Scan for the cell matching the given text and deliver its (x, y) coordinate at center. 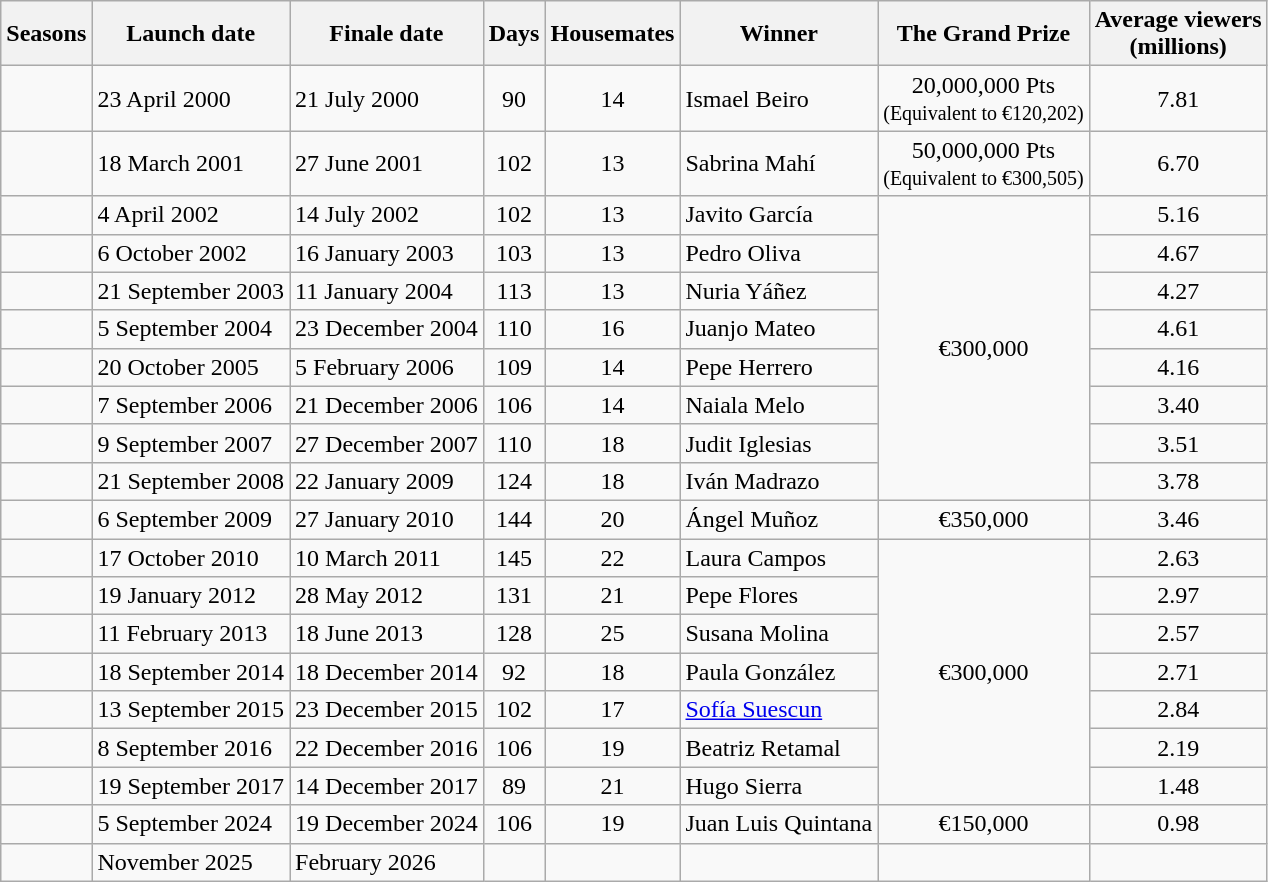
Nuria Yáñez (779, 291)
25 (612, 634)
14 July 2002 (387, 215)
22 (612, 557)
€350,000 (984, 519)
50,000,000 Pts (Equivalent to €300,505) (984, 164)
13 September 2015 (191, 710)
18 March 2001 (191, 164)
6 September 2009 (191, 519)
1.48 (1178, 786)
23 April 2000 (191, 98)
Pedro Oliva (779, 253)
5 September 2004 (191, 329)
Sabrina Mahí (779, 164)
124 (514, 481)
Ángel Muñoz (779, 519)
5 February 2006 (387, 367)
Seasons (46, 34)
11 February 2013 (191, 634)
2.63 (1178, 557)
21 September 2008 (191, 481)
19 January 2012 (191, 596)
€150,000 (984, 824)
3.40 (1178, 405)
9 September 2007 (191, 443)
2.97 (1178, 596)
10 March 2011 (387, 557)
16 January 2003 (387, 253)
5.16 (1178, 215)
Juan Luis Quintana (779, 824)
18 September 2014 (191, 672)
Pepe Herrero (779, 367)
18 June 2013 (387, 634)
21 December 2006 (387, 405)
7 September 2006 (191, 405)
131 (514, 596)
8 September 2016 (191, 748)
21 September 2003 (191, 291)
Winner (779, 34)
Launch date (191, 34)
27 December 2007 (387, 443)
19 September 2017 (191, 786)
2.84 (1178, 710)
Susana Molina (779, 634)
21 July 2000 (387, 98)
4.61 (1178, 329)
27 June 2001 (387, 164)
Hugo Sierra (779, 786)
5 September 2024 (191, 824)
14 December 2017 (387, 786)
Sofía Suescun (779, 710)
103 (514, 253)
3.78 (1178, 481)
113 (514, 291)
Days (514, 34)
16 (612, 329)
4.16 (1178, 367)
19 December 2024 (387, 824)
6.70 (1178, 164)
4.67 (1178, 253)
27 January 2010 (387, 519)
Average viewers(millions) (1178, 34)
4.27 (1178, 291)
2.19 (1178, 748)
109 (514, 367)
4 April 2002 (191, 215)
Finale date (387, 34)
22 December 2016 (387, 748)
23 December 2015 (387, 710)
20,000,000 Pts (Equivalent to €120,202) (984, 98)
Iván Madrazo (779, 481)
November 2025 (191, 862)
28 May 2012 (387, 596)
2.71 (1178, 672)
Juanjo Mateo (779, 329)
6 October 2002 (191, 253)
2.57 (1178, 634)
90 (514, 98)
23 December 2004 (387, 329)
17 (612, 710)
3.46 (1178, 519)
Judit Iglesias (779, 443)
Naiala Melo (779, 405)
7.81 (1178, 98)
Laura Campos (779, 557)
February 2026 (387, 862)
Ismael Beiro (779, 98)
20 (612, 519)
22 January 2009 (387, 481)
18 December 2014 (387, 672)
Javito García (779, 215)
144 (514, 519)
Pepe Flores (779, 596)
17 October 2010 (191, 557)
The Grand Prize (984, 34)
Paula González (779, 672)
128 (514, 634)
92 (514, 672)
89 (514, 786)
145 (514, 557)
3.51 (1178, 443)
Housemates (612, 34)
Beatriz Retamal (779, 748)
20 October 2005 (191, 367)
11 January 2004 (387, 291)
0.98 (1178, 824)
